Return [x, y] of the center of cell containing provided text 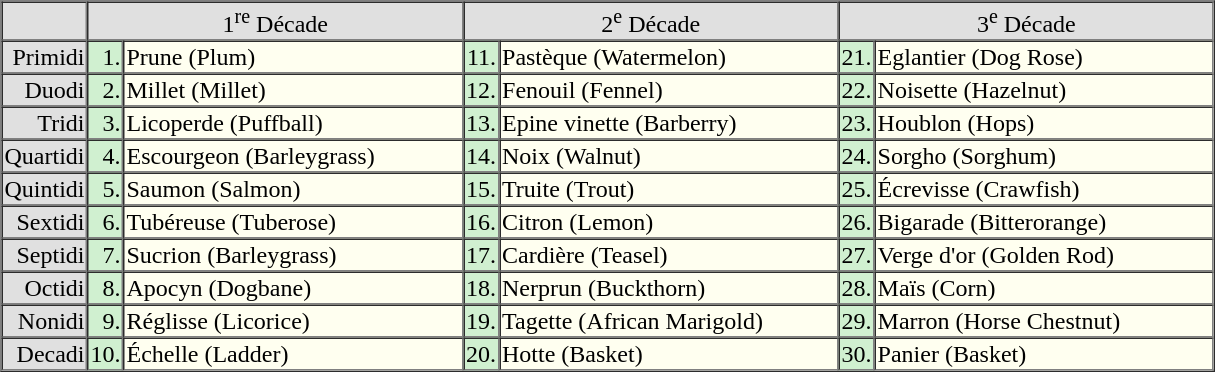
Octidi [45, 288]
Écrevisse (Crawfish) [1045, 190]
Réglisse (Licorice) [294, 322]
3e Décade [1027, 22]
Verge d'or (Golden Rod) [1045, 256]
Marron (Horse Chestnut) [1045, 322]
19. [481, 322]
Licoperde (Puffball) [294, 124]
4. [106, 156]
Prune (Plum) [294, 58]
16. [481, 222]
2. [106, 90]
Tagette (African Marigold) [669, 322]
17. [481, 256]
Millet (Millet) [294, 90]
Citron (Lemon) [669, 222]
15. [481, 190]
20. [481, 354]
25. [857, 190]
1re Décade [276, 22]
13. [481, 124]
6. [106, 222]
18. [481, 288]
24. [857, 156]
Fenouil (Fennel) [669, 90]
Maïs (Corn) [1045, 288]
Panier (Basket) [1045, 354]
Tubéreuse (Tuberose) [294, 222]
12. [481, 90]
8. [106, 288]
23. [857, 124]
11. [481, 58]
Noisette (Hazelnut) [1045, 90]
Sorgho (Sorghum) [1045, 156]
Epine vinette (Barberry) [669, 124]
7. [106, 256]
Tridi [45, 124]
14. [481, 156]
Bigarade (Bitterorange) [1045, 222]
Houblon (Hops) [1045, 124]
Saumon (Salmon) [294, 190]
21. [857, 58]
Primidi [45, 58]
Cardière (Teasel) [669, 256]
Apocyn (Dogbane) [294, 288]
Nonidi [45, 322]
Sextidi [45, 222]
Duodi [45, 90]
Échelle (Ladder) [294, 354]
22. [857, 90]
Noix (Walnut) [669, 156]
29. [857, 322]
Decadi [45, 354]
2e Décade [651, 22]
5. [106, 190]
Escourgeon (Barleygrass) [294, 156]
Truite (Trout) [669, 190]
Nerprun (Buckthorn) [669, 288]
27. [857, 256]
28. [857, 288]
Pastèque (Watermelon) [669, 58]
Septidi [45, 256]
Hotte (Basket) [669, 354]
Quintidi [45, 190]
3. [106, 124]
Sucrion (Barleygrass) [294, 256]
Eglantier (Dog Rose) [1045, 58]
9. [106, 322]
26. [857, 222]
10. [106, 354]
30. [857, 354]
Quartidi [45, 156]
1. [106, 58]
